Capture the cell that displays the provided text and extract its [X, Y] central coordinate. 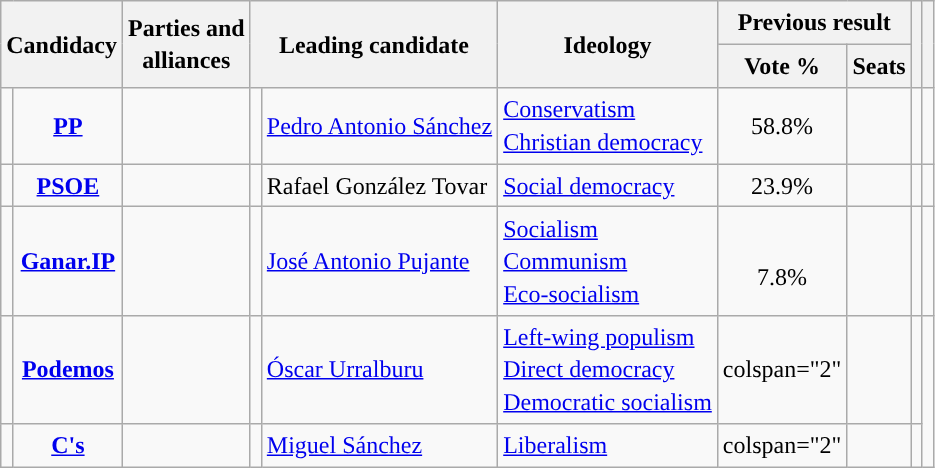
Parties andalliances [187, 44]
PP [68, 126]
23.9% [782, 186]
Pedro Antonio Sánchez [379, 126]
Ganar.IP [68, 261]
Seats [879, 66]
Left-wing populismDirect democracyDemocratic socialism [608, 369]
Leading candidate [374, 44]
SocialismCommunismEco-socialism [608, 261]
Ideology [608, 44]
7.8% [782, 261]
Previous result [814, 22]
José Antonio Pujante [379, 261]
Vote % [782, 66]
ConservatismChristian democracy [608, 126]
Podemos [68, 369]
58.8% [782, 126]
Candidacy [62, 44]
PSOE [68, 186]
Rafael González Tovar [379, 186]
C's [68, 444]
Liberalism [608, 444]
Óscar Urralburu [379, 369]
Miguel Sánchez [379, 444]
Social democracy [608, 186]
